Scan for the cell matching the given text and deliver its [X, Y] coordinate at center. 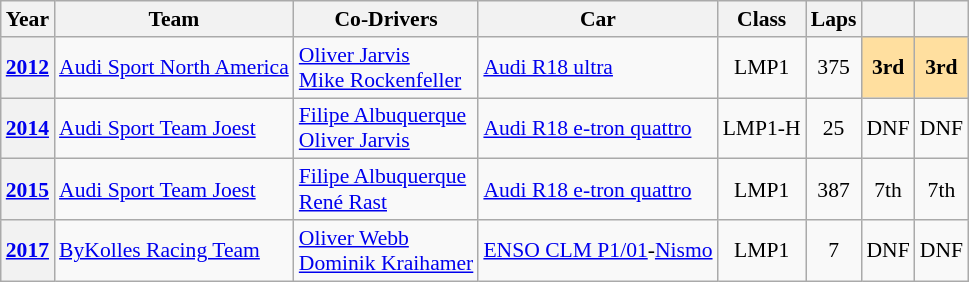
Class [762, 19]
2012 [28, 68]
Year [28, 19]
375 [834, 68]
Filipe Albuquerque René Rast [386, 190]
Co-Drivers [386, 19]
Team [174, 19]
Audi R18 ultra [598, 68]
387 [834, 190]
ENSO CLM P1/01-Nismo [598, 250]
Filipe Albuquerque Oliver Jarvis [386, 128]
Laps [834, 19]
LMP1-H [762, 128]
2017 [28, 250]
Oliver Jarvis Mike Rockenfeller [386, 68]
25 [834, 128]
7 [834, 250]
2014 [28, 128]
2015 [28, 190]
Oliver Webb Dominik Kraihamer [386, 250]
Car [598, 19]
Audi Sport North America [174, 68]
ByKolles Racing Team [174, 250]
